Identify which cell holds the provided text, then report its (X, Y) central coordinate. 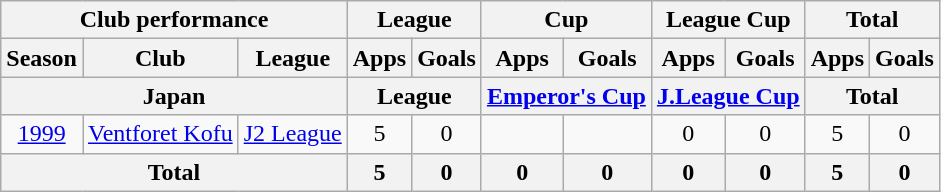
Club (160, 58)
Ventforet Kofu (160, 134)
Emperor's Cup (566, 96)
J2 League (292, 134)
Japan (174, 96)
Season (42, 58)
Cup (566, 20)
J.League Cup (728, 96)
1999 (42, 134)
League Cup (728, 20)
Club performance (174, 20)
